For the text-containing cell, return its midpoint in [X, Y] coordinate format. 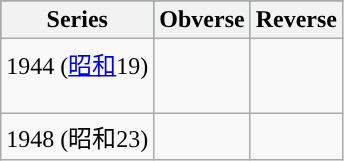
Reverse [296, 20]
1944 (昭和19) [78, 76]
Series [78, 20]
1948 (昭和23) [78, 136]
Obverse [202, 20]
